Search for the cell housing the specified text and yield its (x, y) center coordinate. 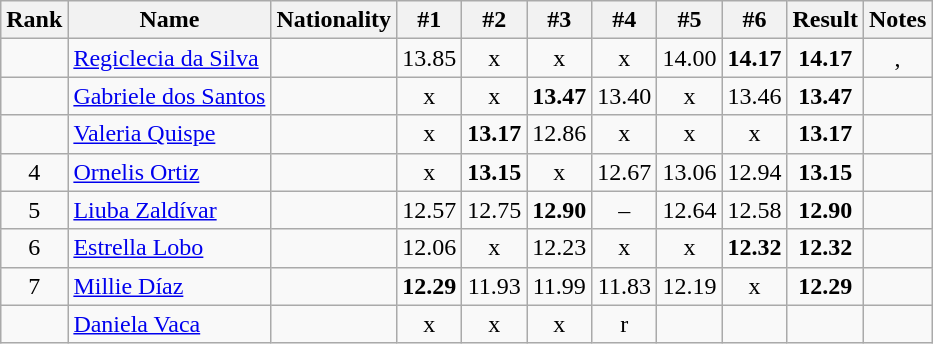
12.67 (624, 172)
Daniela Vaca (170, 324)
Ornelis Ortiz (170, 172)
12.57 (430, 210)
, (897, 58)
13.46 (754, 96)
11.93 (494, 286)
r (624, 324)
Gabriele dos Santos (170, 96)
Regiclecia da Silva (170, 58)
12.23 (560, 248)
12.86 (560, 134)
#1 (430, 20)
Liuba Zaldívar (170, 210)
13.06 (690, 172)
#2 (494, 20)
12.06 (430, 248)
11.83 (624, 286)
Millie Díaz (170, 286)
14.00 (690, 58)
4 (34, 172)
Estrella Lobo (170, 248)
#6 (754, 20)
12.64 (690, 210)
#5 (690, 20)
#4 (624, 20)
6 (34, 248)
12.94 (754, 172)
Rank (34, 20)
Nationality (334, 20)
11.99 (560, 286)
Result (825, 20)
7 (34, 286)
12.58 (754, 210)
13.40 (624, 96)
Notes (897, 20)
Name (170, 20)
12.75 (494, 210)
#3 (560, 20)
5 (34, 210)
– (624, 210)
13.85 (430, 58)
12.19 (690, 286)
Valeria Quispe (170, 134)
